Capture the cell that displays the provided text and extract its [x, y] central coordinate. 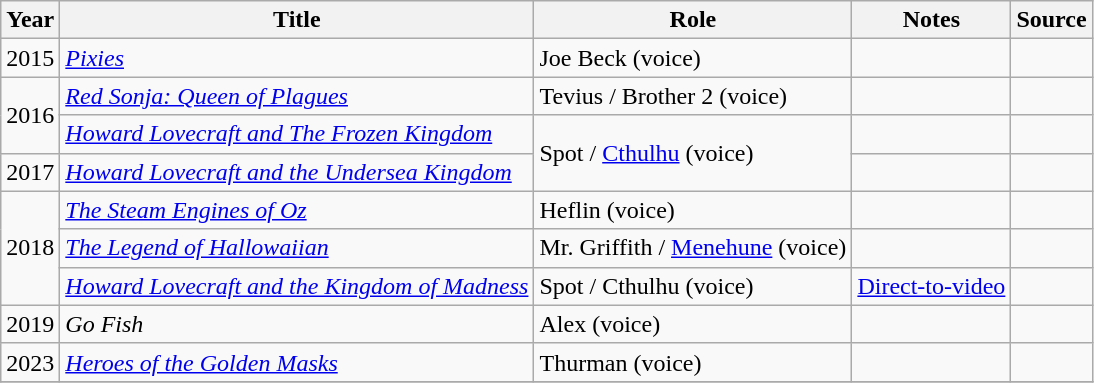
2023 [30, 362]
Source [1052, 20]
Notes [932, 20]
Howard Lovecraft and The Frozen Kingdom [297, 134]
Howard Lovecraft and the Kingdom of Madness [297, 286]
The Legend of Hallowaiian [297, 248]
Red Sonja: Queen of Plagues [297, 96]
2017 [30, 172]
Howard Lovecraft and the Undersea Kingdom [297, 172]
2016 [30, 115]
Mr. Griffith / Menehune (voice) [693, 248]
Thurman (voice) [693, 362]
Pixies [297, 58]
Go Fish [297, 324]
Alex (voice) [693, 324]
Year [30, 20]
2018 [30, 248]
2015 [30, 58]
Title [297, 20]
Heroes of the Golden Masks [297, 362]
Joe Beck (voice) [693, 58]
Heflin (voice) [693, 210]
Tevius / Brother 2 (voice) [693, 96]
The Steam Engines of Oz [297, 210]
2019 [30, 324]
Direct-to-video [932, 286]
Role [693, 20]
